Output the [X, Y] coordinate of the center of the cell containing the given text.  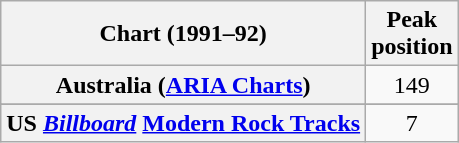
149 [412, 85]
Peakposition [412, 34]
US Billboard Modern Rock Tracks [184, 123]
7 [412, 123]
Australia (ARIA Charts) [184, 85]
Chart (1991–92) [184, 34]
